Return [X, Y] of the center of cell containing provided text 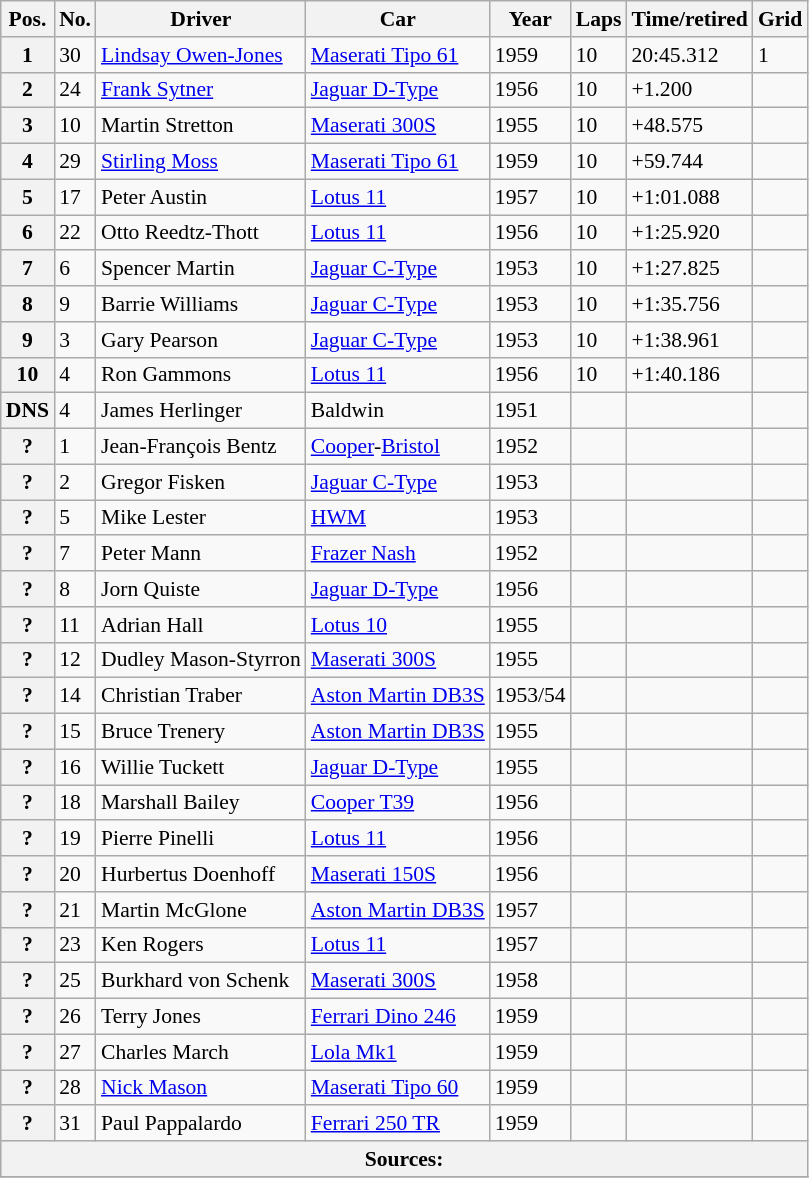
Ron Gammons [201, 375]
1951 [530, 411]
Terry Jones [201, 1017]
Stirling Moss [201, 162]
20:45.312 [689, 55]
Year [530, 19]
Martin Stretton [201, 126]
+59.744 [689, 162]
Frank Sytner [201, 90]
Frazer Nash [398, 554]
Car [398, 19]
Charles March [201, 1052]
Barrie Williams [201, 304]
Driver [201, 19]
19 [75, 839]
20 [75, 874]
Maserati 150S [398, 874]
14 [75, 696]
16 [75, 767]
Spencer Martin [201, 269]
Christian Traber [201, 696]
Burkhard von Schenk [201, 981]
Ferrari 250 TR [398, 1124]
+48.575 [689, 126]
1953/54 [530, 696]
Time/retired [689, 19]
Peter Austin [201, 197]
28 [75, 1088]
+1:01.088 [689, 197]
Lotus 10 [398, 625]
31 [75, 1124]
Paul Pappalardo [201, 1124]
Hurbertus Doenhoff [201, 874]
Laps [599, 19]
Lola Mk1 [398, 1052]
+1.200 [689, 90]
Baldwin [398, 411]
18 [75, 803]
Bruce Trenery [201, 732]
27 [75, 1052]
Maserati Tipo 60 [398, 1088]
Lindsay Owen-Jones [201, 55]
Otto Reedtz-Thott [201, 233]
No. [75, 19]
Martin McGlone [201, 910]
Nick Mason [201, 1088]
Marshall Bailey [201, 803]
+1:25.920 [689, 233]
12 [75, 660]
+1:35.756 [689, 304]
James Herlinger [201, 411]
Sources: [404, 1159]
26 [75, 1017]
Grid [780, 19]
Peter Mann [201, 554]
1958 [530, 981]
21 [75, 910]
Jorn Quiste [201, 589]
Cooper T39 [398, 803]
Ken Rogers [201, 945]
+1:27.825 [689, 269]
22 [75, 233]
+1:38.961 [689, 340]
17 [75, 197]
Dudley Mason-Styrron [201, 660]
Jean-François Bentz [201, 447]
Mike Lester [201, 518]
+1:40.186 [689, 375]
Willie Tuckett [201, 767]
Pos. [28, 19]
30 [75, 55]
Ferrari Dino 246 [398, 1017]
15 [75, 732]
DNS [28, 411]
29 [75, 162]
11 [75, 625]
Adrian Hall [201, 625]
25 [75, 981]
Gary Pearson [201, 340]
Gregor Fisken [201, 482]
24 [75, 90]
Cooper-Bristol [398, 447]
HWM [398, 518]
23 [75, 945]
Pierre Pinelli [201, 839]
